Find where the given text appears and provide that cell's center as (X, Y) coordinate. 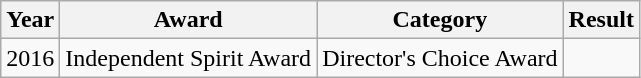
Result (601, 20)
Independent Spirit Award (188, 58)
2016 (30, 58)
Director's Choice Award (440, 58)
Year (30, 20)
Category (440, 20)
Award (188, 20)
